Output the [X, Y] coordinate of the center of the cell containing the given text.  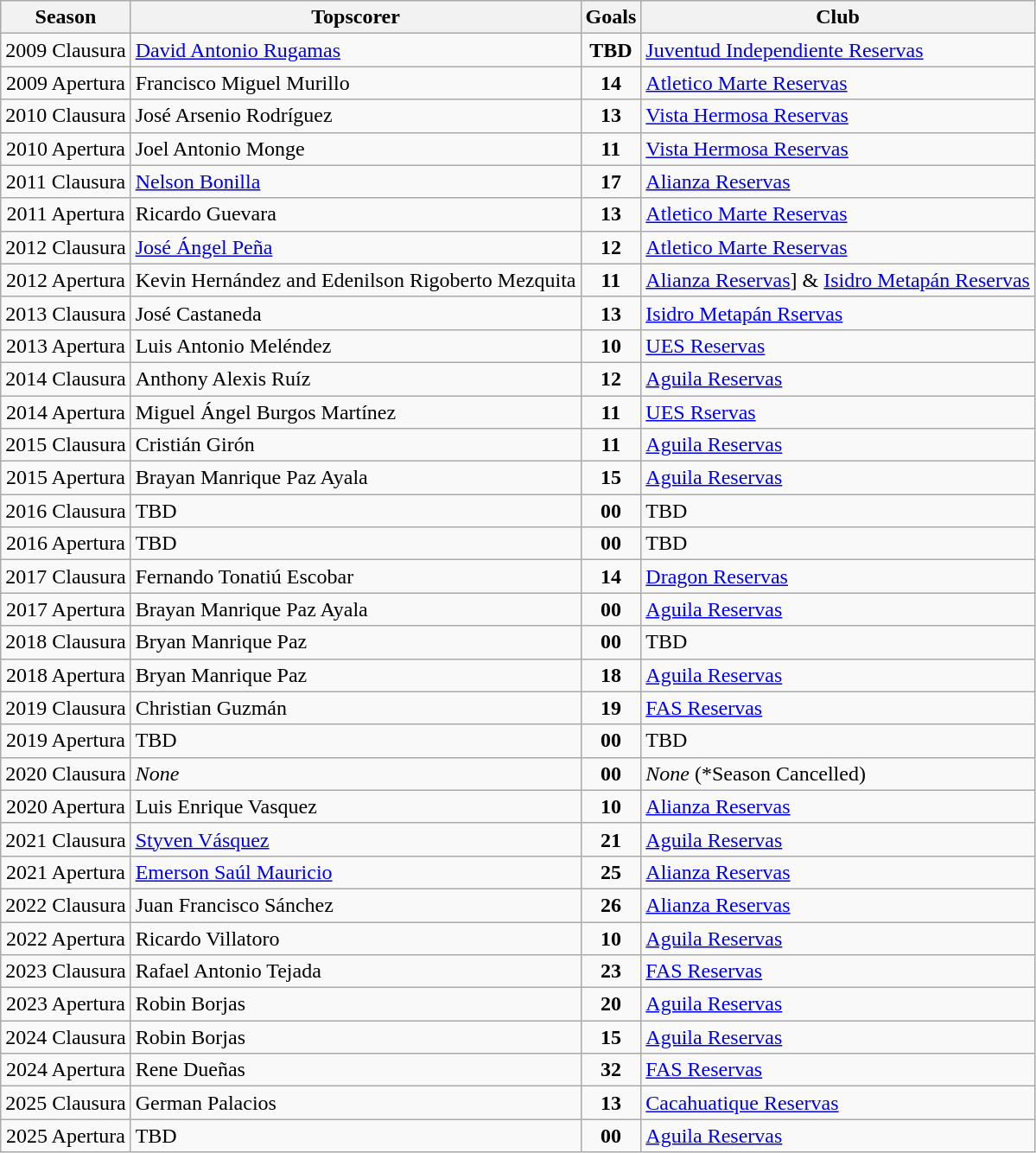
Goals [611, 17]
2023 Apertura [66, 1004]
2015 Clausura [66, 445]
Ricardo Guevara [356, 214]
Francisco Miguel Murillo [356, 83]
Emerson Saúl Mauricio [356, 872]
2025 Apertura [66, 1136]
2024 Apertura [66, 1070]
2018 Clausura [66, 642]
Fernando Tonatiú Escobar [356, 576]
UES Reservas [838, 346]
2016 Clausura [66, 511]
Club [838, 17]
2011 Clausura [66, 182]
2014 Apertura [66, 412]
2024 Clausura [66, 1037]
Miguel Ángel Burgos Martínez [356, 412]
Cristián Girón [356, 445]
Dragon Reservas [838, 576]
Juan Francisco Sánchez [356, 905]
2017 Clausura [66, 576]
UES Rservas [838, 412]
None [356, 774]
Anthony Alexis Ruíz [356, 379]
2018 Apertura [66, 675]
Rene Dueñas [356, 1070]
25 [611, 872]
2022 Apertura [66, 938]
2011 Apertura [66, 214]
Styven Vásquez [356, 839]
German Palacios [356, 1103]
18 [611, 675]
2010 Clausura [66, 116]
Juventud Independiente Reservas [838, 50]
Rafael Antonio Tejada [356, 971]
26 [611, 905]
2013 Apertura [66, 346]
José Ángel Peña [356, 247]
Nelson Bonilla [356, 182]
Ricardo Villatoro [356, 938]
2016 Apertura [66, 544]
2020 Apertura [66, 806]
Topscorer [356, 17]
Kevin Hernández and Edenilson Rigoberto Mezquita [356, 280]
Alianza Reservas] & Isidro Metapán Reservas [838, 280]
José Castaneda [356, 313]
21 [611, 839]
2013 Clausura [66, 313]
2012 Apertura [66, 280]
32 [611, 1070]
19 [611, 708]
2009 Apertura [66, 83]
2021 Apertura [66, 872]
17 [611, 182]
2015 Apertura [66, 478]
José Arsenio Rodríguez [356, 116]
2017 Apertura [66, 609]
Isidro Metapán Rservas [838, 313]
2012 Clausura [66, 247]
Cacahuatique Reservas [838, 1103]
David Antonio Rugamas [356, 50]
20 [611, 1004]
2021 Clausura [66, 839]
23 [611, 971]
None (*Season Cancelled) [838, 774]
Christian Guzmán [356, 708]
2025 Clausura [66, 1103]
Season [66, 17]
2009 Clausura [66, 50]
2014 Clausura [66, 379]
2019 Apertura [66, 741]
2019 Clausura [66, 708]
2022 Clausura [66, 905]
2023 Clausura [66, 971]
2020 Clausura [66, 774]
Luis Antonio Meléndez [356, 346]
Luis Enrique Vasquez [356, 806]
Joel Antonio Monge [356, 149]
2010 Apertura [66, 149]
